Capture the cell that displays the provided text and extract its (x, y) central coordinate. 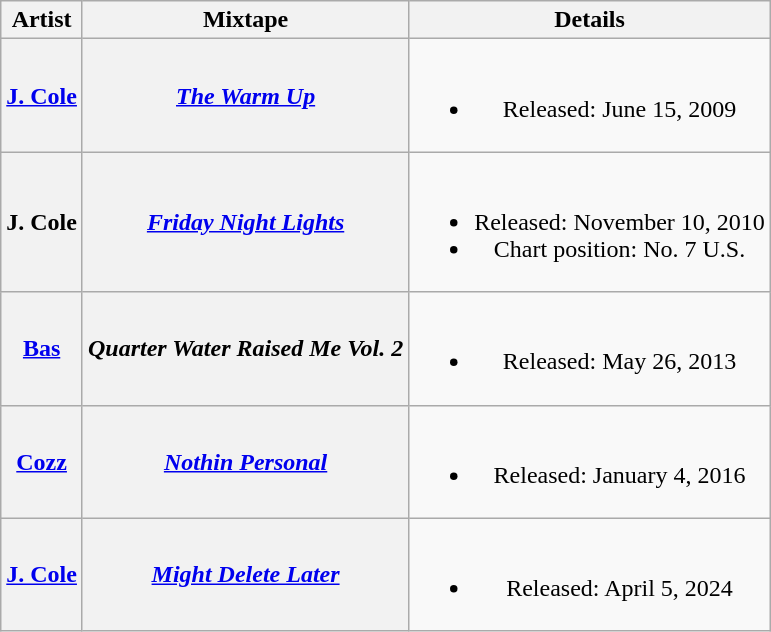
Nothin Personal (245, 462)
Released: May 26, 2013 (590, 348)
Friday Night Lights (245, 222)
Cozz (42, 462)
Might Delete Later (245, 574)
Bas (42, 348)
The Warm Up (245, 96)
Released: November 10, 2010Chart position: No. 7 U.S. (590, 222)
Released: January 4, 2016 (590, 462)
Mixtape (245, 20)
Details (590, 20)
Quarter Water Raised Me Vol. 2 (245, 348)
Artist (42, 20)
Released: April 5, 2024 (590, 574)
Released: June 15, 2009 (590, 96)
